Determine the (x, y) coordinate at the center of the cell enclosing the given text.  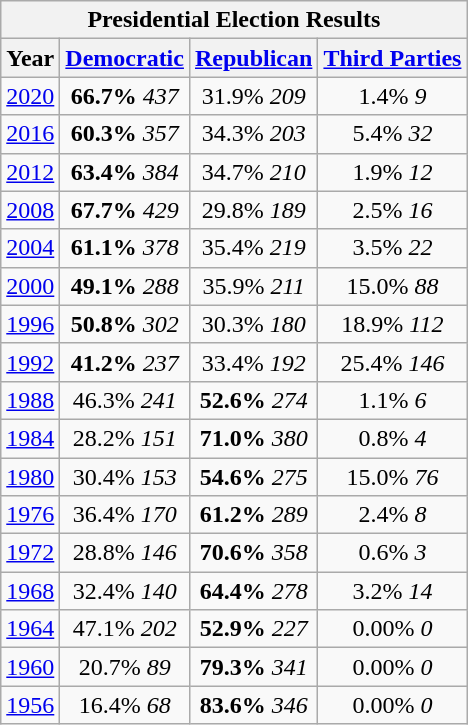
1996 (30, 324)
18.9% 112 (392, 324)
1980 (30, 477)
67.7% 429 (125, 210)
34.3% 203 (253, 134)
1.9% 12 (392, 172)
28.2% 151 (125, 438)
1992 (30, 362)
25.4% 146 (392, 362)
1968 (30, 591)
1984 (30, 438)
61.1% 378 (125, 248)
61.2% 289 (253, 515)
1972 (30, 553)
Third Parties (392, 58)
2016 (30, 134)
29.8% 189 (253, 210)
0.6% 3 (392, 553)
3.5% 22 (392, 248)
20.7% 89 (125, 667)
32.4% 140 (125, 591)
Presidential Election Results (234, 20)
64.4% 278 (253, 591)
52.9% 227 (253, 629)
34.7% 210 (253, 172)
15.0% 76 (392, 477)
1964 (30, 629)
2020 (30, 96)
2000 (30, 286)
1976 (30, 515)
2012 (30, 172)
30.3% 180 (253, 324)
52.6% 274 (253, 400)
16.4% 68 (125, 705)
28.8% 146 (125, 553)
2.5% 16 (392, 210)
83.6% 346 (253, 705)
2.4% 8 (392, 515)
2004 (30, 248)
63.4% 384 (125, 172)
35.4% 219 (253, 248)
3.2% 14 (392, 591)
46.3% 241 (125, 400)
30.4% 153 (125, 477)
1960 (30, 667)
50.8% 302 (125, 324)
0.8% 4 (392, 438)
36.4% 170 (125, 515)
54.6% 275 (253, 477)
2008 (30, 210)
Democratic (125, 58)
1.1% 6 (392, 400)
71.0% 380 (253, 438)
Republican (253, 58)
70.6% 358 (253, 553)
47.1% 202 (125, 629)
5.4% 32 (392, 134)
35.9% 211 (253, 286)
Year (30, 58)
66.7% 437 (125, 96)
31.9% 209 (253, 96)
79.3% 341 (253, 667)
33.4% 192 (253, 362)
1988 (30, 400)
1956 (30, 705)
15.0% 88 (392, 286)
60.3% 357 (125, 134)
49.1% 288 (125, 286)
41.2% 237 (125, 362)
1.4% 9 (392, 96)
